Identify which cell holds the provided text, then report its (x, y) central coordinate. 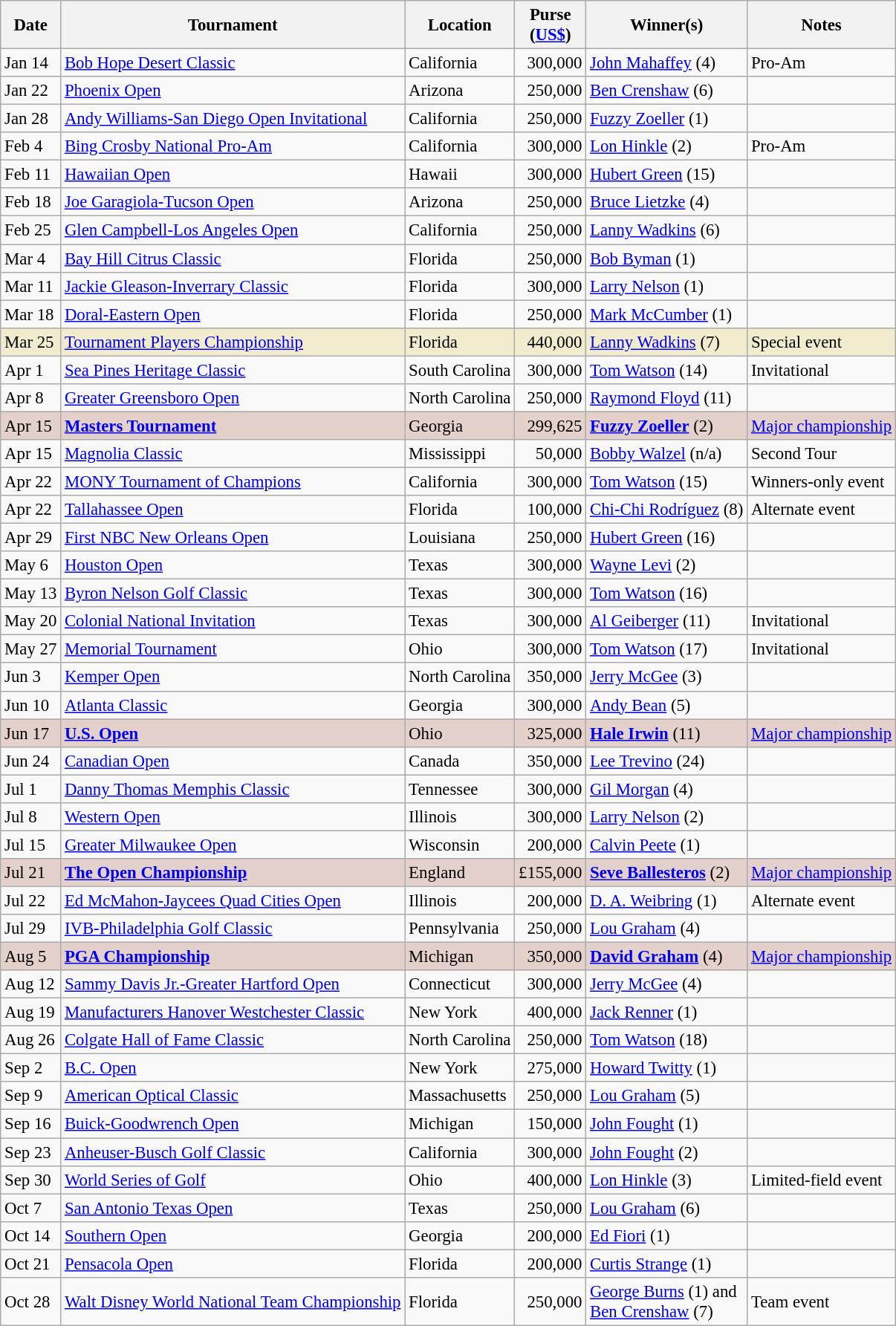
World Series of Golf (233, 1180)
Sep 30 (31, 1180)
Jan 28 (31, 119)
Aug 19 (31, 1013)
Jackie Gleason-Inverrary Classic (233, 286)
Seve Ballesteros (2) (667, 873)
Tennessee (460, 789)
May 6 (31, 565)
50,000 (551, 454)
Fuzzy Zoeller (2) (667, 426)
Lon Hinkle (3) (667, 1180)
Larry Nelson (1) (667, 286)
Sammy Davis Jr.-Greater Hartford Open (233, 984)
Wisconsin (460, 845)
Magnolia Classic (233, 454)
Mar 11 (31, 286)
D. A. Weibring (1) (667, 900)
Notes (822, 25)
£155,000 (551, 873)
Oct 7 (31, 1208)
Kemper Open (233, 677)
May 27 (31, 649)
Jun 3 (31, 677)
May 13 (31, 594)
275,000 (551, 1068)
Massachusetts (460, 1096)
Sep 16 (31, 1124)
Andy Williams-San Diego Open Invitational (233, 119)
Apr 29 (31, 538)
Feb 11 (31, 175)
Tournament (233, 25)
Oct 14 (31, 1235)
Joe Garagiola-Tucson Open (233, 203)
Byron Nelson Golf Classic (233, 594)
Atlanta Classic (233, 705)
First NBC New Orleans Open (233, 538)
Sea Pines Heritage Classic (233, 370)
Jun 24 (31, 761)
Houston Open (233, 565)
Apr 1 (31, 370)
Special event (822, 342)
Mar 18 (31, 314)
Colgate Hall of Fame Classic (233, 1040)
Jul 22 (31, 900)
May 20 (31, 621)
MONY Tournament of Champions (233, 481)
Colonial National Invitation (233, 621)
IVB-Philadelphia Golf Classic (233, 929)
Mar 4 (31, 259)
Jack Renner (1) (667, 1013)
Tom Watson (14) (667, 370)
Tom Watson (16) (667, 594)
Greater Milwaukee Open (233, 845)
Bruce Lietzke (4) (667, 203)
Walt Disney World National Team Championship (233, 1301)
Lanny Wadkins (6) (667, 230)
Jun 17 (31, 733)
Lou Graham (4) (667, 929)
Bobby Walzel (n/a) (667, 454)
Masters Tournament (233, 426)
John Fought (2) (667, 1152)
Mar 25 (31, 342)
Tallahassee Open (233, 510)
Date (31, 25)
Aug 5 (31, 957)
Connecticut (460, 984)
Fuzzy Zoeller (1) (667, 119)
Bob Byman (1) (667, 259)
Wayne Levi (2) (667, 565)
Hubert Green (16) (667, 538)
Jul 29 (31, 929)
299,625 (551, 426)
Feb 18 (31, 203)
Winner(s) (667, 25)
Apr 8 (31, 398)
Howard Twitty (1) (667, 1068)
Limited-field event (822, 1180)
Jul 21 (31, 873)
Lon Hinkle (2) (667, 146)
Purse(US$) (551, 25)
Doral-Eastern Open (233, 314)
Bob Hope Desert Classic (233, 63)
Southern Open (233, 1235)
John Fought (1) (667, 1124)
Western Open (233, 817)
Tournament Players Championship (233, 342)
Aug 12 (31, 984)
Phoenix Open (233, 91)
Tom Watson (18) (667, 1040)
Anheuser-Busch Golf Classic (233, 1152)
George Burns (1) and Ben Crenshaw (7) (667, 1301)
The Open Championship (233, 873)
Lanny Wadkins (7) (667, 342)
Jul 15 (31, 845)
Ben Crenshaw (6) (667, 91)
David Graham (4) (667, 957)
Buick-Goodwrench Open (233, 1124)
Mississippi (460, 454)
Jul 1 (31, 789)
440,000 (551, 342)
Glen Campbell-Los Angeles Open (233, 230)
Hale Irwin (11) (667, 733)
Hawaiian Open (233, 175)
Sep 23 (31, 1152)
Hawaii (460, 175)
Tom Watson (15) (667, 481)
Louisiana (460, 538)
150,000 (551, 1124)
Jerry McGee (4) (667, 984)
Lou Graham (6) (667, 1208)
Chi-Chi Rodríguez (8) (667, 510)
Calvin Peete (1) (667, 845)
Oct 28 (31, 1301)
Manufacturers Hanover Westchester Classic (233, 1013)
Curtis Strange (1) (667, 1264)
Winners-only event (822, 481)
B.C. Open (233, 1068)
Location (460, 25)
John Mahaffey (4) (667, 63)
Danny Thomas Memphis Classic (233, 789)
Team event (822, 1301)
England (460, 873)
Second Tour (822, 454)
325,000 (551, 733)
Jan 14 (31, 63)
Jun 10 (31, 705)
PGA Championship (233, 957)
Raymond Floyd (11) (667, 398)
San Antonio Texas Open (233, 1208)
100,000 (551, 510)
Lou Graham (5) (667, 1096)
Jan 22 (31, 91)
Oct 21 (31, 1264)
Pennsylvania (460, 929)
Mark McCumber (1) (667, 314)
Bing Crosby National Pro-Am (233, 146)
American Optical Classic (233, 1096)
Ed McMahon-Jaycees Quad Cities Open (233, 900)
Andy Bean (5) (667, 705)
Feb 4 (31, 146)
Feb 25 (31, 230)
Tom Watson (17) (667, 649)
Al Geiberger (11) (667, 621)
Jerry McGee (3) (667, 677)
Gil Morgan (4) (667, 789)
Hubert Green (15) (667, 175)
Canada (460, 761)
Ed Fiori (1) (667, 1235)
Aug 26 (31, 1040)
Lee Trevino (24) (667, 761)
Memorial Tournament (233, 649)
Sep 2 (31, 1068)
Larry Nelson (2) (667, 817)
Bay Hill Citrus Classic (233, 259)
South Carolina (460, 370)
Jul 8 (31, 817)
Canadian Open (233, 761)
Sep 9 (31, 1096)
Greater Greensboro Open (233, 398)
Pensacola Open (233, 1264)
U.S. Open (233, 733)
